Provide the [X, Y] coordinate of the cell's center where the given text is located.  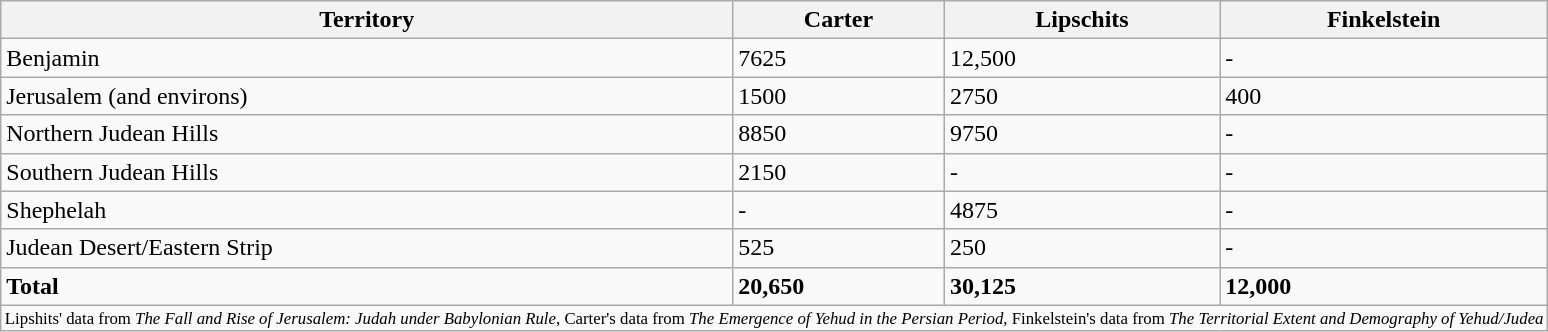
Benjamin [367, 58]
Finkelstein [1384, 20]
30,125 [1082, 286]
Territory [367, 20]
12,500 [1082, 58]
Total [367, 286]
250 [1082, 248]
2150 [839, 172]
20,650 [839, 286]
Judean Desert/Eastern Strip [367, 248]
4875 [1082, 210]
12,000 [1384, 286]
1500 [839, 96]
Northern Judean Hills [367, 134]
Lipschits [1082, 20]
525 [839, 248]
Jerusalem (and environs) [367, 96]
Southern Judean Hills [367, 172]
8850 [839, 134]
2750 [1082, 96]
400 [1384, 96]
Shephelah [367, 210]
Carter [839, 20]
7625 [839, 58]
9750 [1082, 134]
